Provide the [x, y] coordinate of the cell's center where the given text is located.  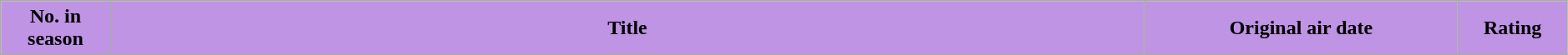
Title [627, 28]
Original air date [1302, 28]
No. inseason [55, 28]
Rating [1512, 28]
